Output the (x, y) coordinate of the center of the cell containing the given text.  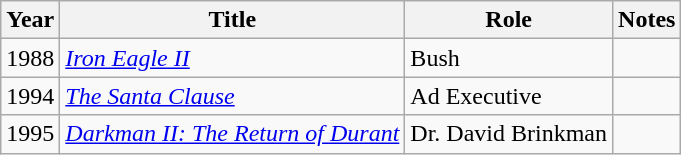
Iron Eagle II (232, 58)
Ad Executive (509, 96)
Bush (509, 58)
1995 (30, 134)
Darkman II: The Return of Durant (232, 134)
Title (232, 20)
Year (30, 20)
1994 (30, 96)
The Santa Clause (232, 96)
Role (509, 20)
Notes (647, 20)
Dr. David Brinkman (509, 134)
1988 (30, 58)
